Determine the [X, Y] coordinate at the center of the cell enclosing the given text.  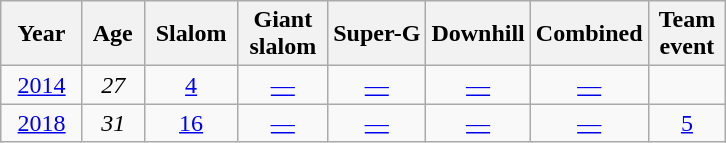
Super-G [377, 34]
31 [113, 123]
2018 [42, 123]
Downhill [478, 34]
Combined [589, 34]
Year [42, 34]
Giant slalom [283, 34]
16 [191, 123]
Team event [687, 34]
5 [687, 123]
27 [113, 85]
Slalom [191, 34]
2014 [42, 85]
4 [191, 85]
Age [113, 34]
